Provide the [X, Y] coordinate of the cell's center where the given text is located.  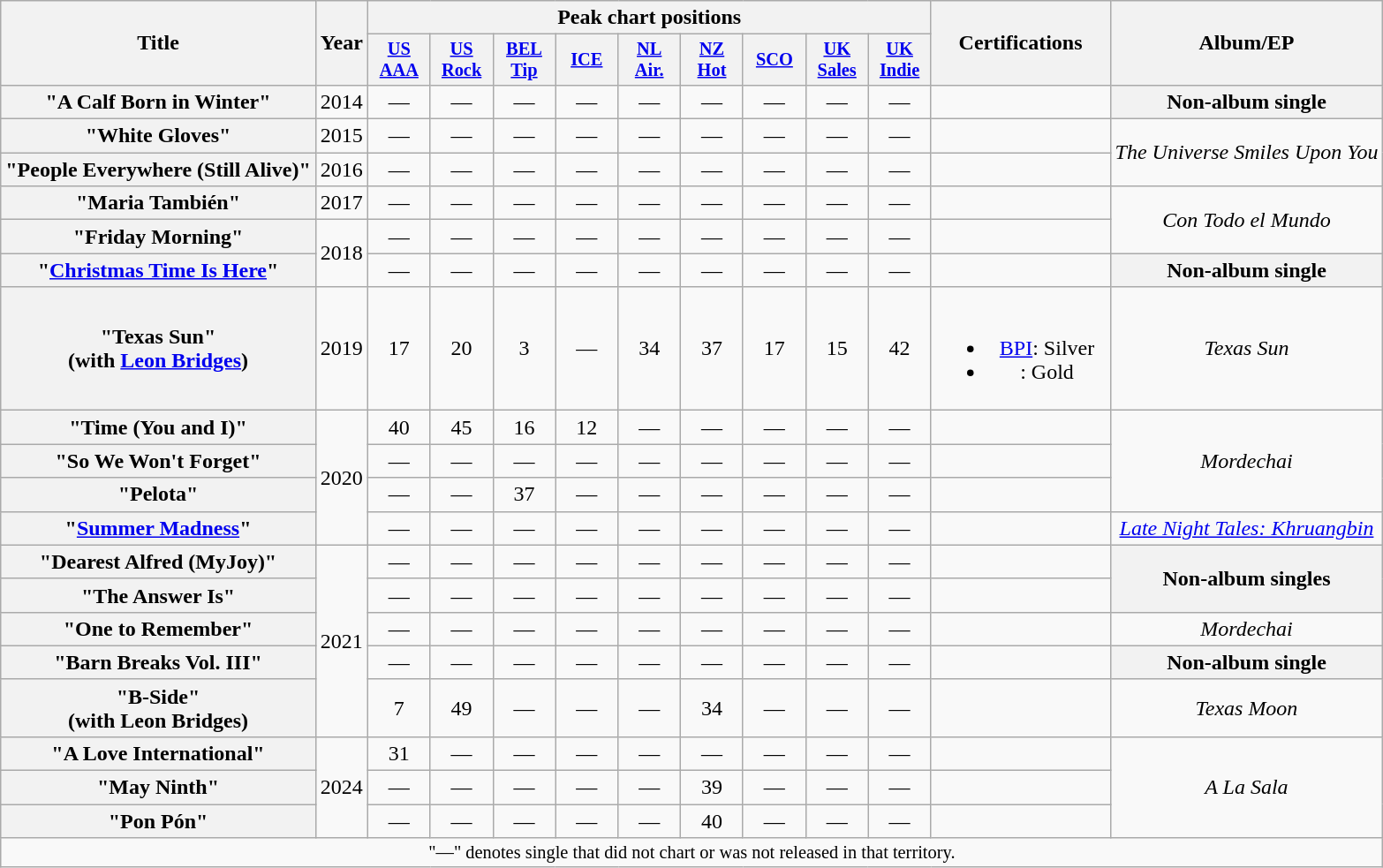
"Pelota" [159, 494]
"Maria También" [159, 203]
7 [399, 708]
A La Sala [1247, 787]
16 [525, 427]
"White Gloves" [159, 136]
"So We Won't Forget" [159, 461]
"The Answer Is" [159, 595]
49 [461, 708]
Con Todo el Mundo [1247, 220]
31 [399, 753]
BELTip [525, 60]
"People Everywhere (Still Alive)" [159, 170]
12 [586, 427]
20 [461, 349]
"Time (You and I)" [159, 427]
3 [525, 349]
"Friday Morning" [159, 237]
42 [899, 349]
"Pon Pón" [159, 821]
2016 [341, 170]
Late Night Tales: Khruangbin [1247, 528]
45 [461, 427]
2018 [341, 253]
ICE [586, 60]
NLAir. [650, 60]
2014 [341, 102]
15 [837, 349]
"A Calf Born in Winter" [159, 102]
2024 [341, 787]
The Universe Smiles Upon You [1247, 153]
"Christmas Time Is Here" [159, 270]
UKIndie [899, 60]
"May Ninth" [159, 788]
2019 [341, 349]
Year [341, 43]
"Barn Breaks Vol. III" [159, 662]
2021 [341, 641]
Certifications [1021, 43]
Non-album singles [1247, 578]
Texas Moon [1247, 708]
Title [159, 43]
2017 [341, 203]
"—" denotes single that did not chart or was not released in that territory. [692, 853]
Peak chart positions [649, 18]
39 [712, 788]
"Summer Madness" [159, 528]
UKSales [837, 60]
"Dearest Alfred (MyJoy)" [159, 562]
Album/EP [1247, 43]
"B-Side"(with Leon Bridges) [159, 708]
USRock [461, 60]
2020 [341, 478]
USAAA [399, 60]
"A Love International" [159, 753]
BPI: Silver: Gold [1021, 349]
SCO [774, 60]
2015 [341, 136]
"Texas Sun"(with Leon Bridges) [159, 349]
NZHot [712, 60]
Texas Sun [1247, 349]
"One to Remember" [159, 629]
